Search for the cell housing the specified text and yield its (X, Y) center coordinate. 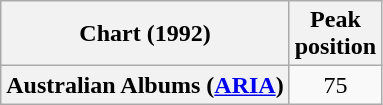
Peakposition (335, 34)
75 (335, 85)
Australian Albums (ARIA) (145, 85)
Chart (1992) (145, 34)
